Find where the given text appears and provide that cell's center as [X, Y] coordinate. 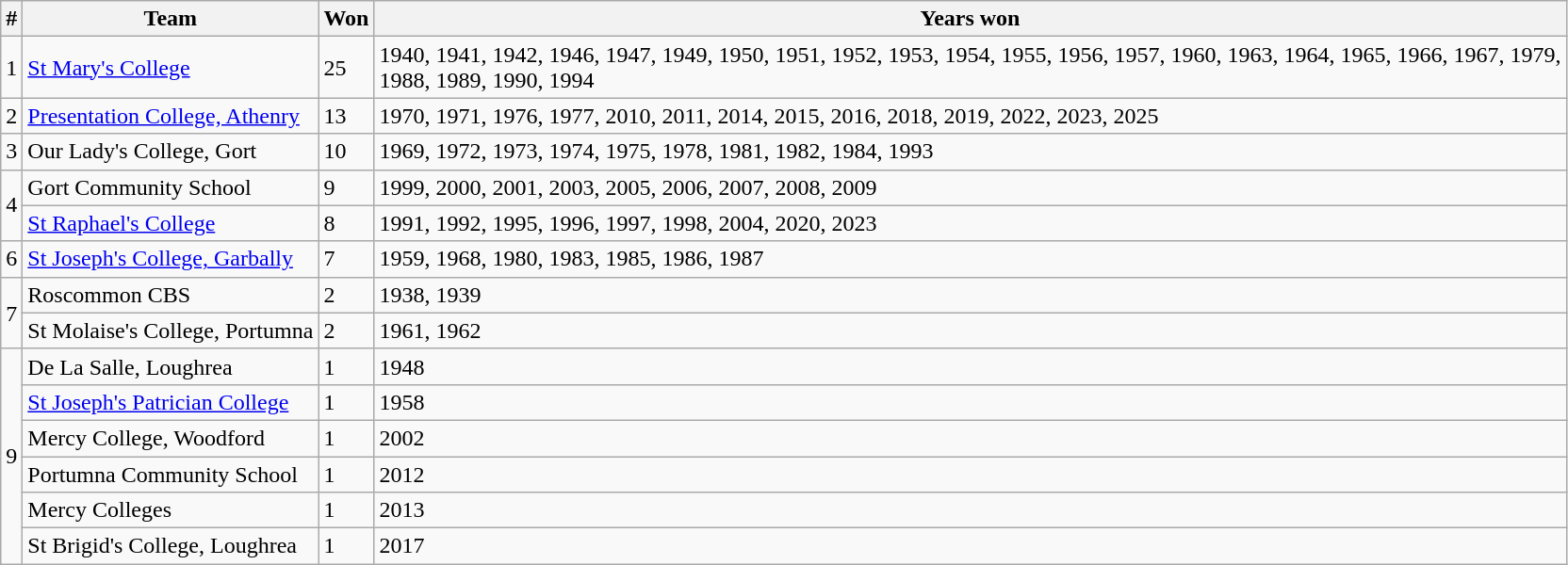
Gort Community School [171, 187]
2017 [971, 546]
1991, 1992, 1995, 1996, 1997, 1998, 2004, 2020, 2023 [971, 223]
1970, 1971, 1976, 1977, 2010, 2011, 2014, 2015, 2016, 2018, 2019, 2022, 2023, 2025 [971, 116]
St Joseph's College, Garbally [171, 259]
2013 [971, 510]
1948 [971, 366]
1961, 1962 [971, 331]
Portumna Community School [171, 474]
Roscommon CBS [171, 295]
1958 [971, 402]
1940, 1941, 1942, 1946, 1947, 1949, 1950, 1951, 1952, 1953, 1954, 1955, 1956, 1957, 1960, 1963, 1964, 1965, 1966, 1967, 1979,1988, 1989, 1990, 1994 [971, 68]
Mercy Colleges [171, 510]
1959, 1968, 1980, 1983, 1985, 1986, 1987 [971, 259]
Presentation College, Athenry [171, 116]
2012 [971, 474]
1969, 1972, 1973, 1974, 1975, 1978, 1981, 1982, 1984, 1993 [971, 152]
Won [347, 19]
St Molaise's College, Portumna [171, 331]
8 [347, 223]
10 [347, 152]
De La Salle, Loughrea [171, 366]
St Mary's College [171, 68]
6 [11, 259]
4 [11, 205]
25 [347, 68]
3 [11, 152]
Our Lady's College, Gort [171, 152]
Mercy College, Woodford [171, 438]
# [11, 19]
1938, 1939 [971, 295]
St Brigid's College, Loughrea [171, 546]
Team [171, 19]
St Raphael's College [171, 223]
13 [347, 116]
1999, 2000, 2001, 2003, 2005, 2006, 2007, 2008, 2009 [971, 187]
2002 [971, 438]
St Joseph's Patrician College [171, 402]
Years won [971, 19]
